Output the (x, y) coordinate of the center of the cell containing the given text.  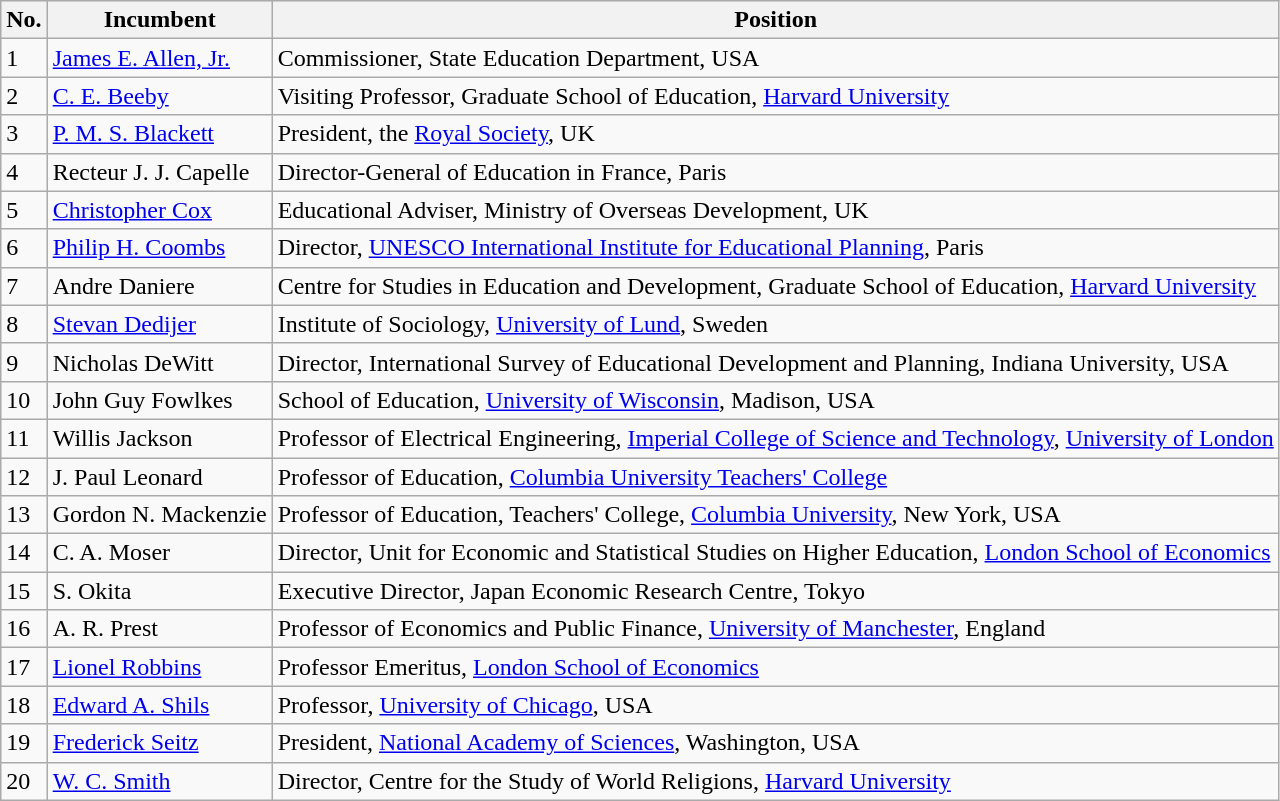
18 (24, 705)
W. C. Smith (160, 781)
J. Paul Leonard (160, 477)
Christopher Cox (160, 210)
School of Education, University of Wisconsin, Madison, USA (776, 400)
Educational Adviser, Ministry of Overseas Development, UK (776, 210)
10 (24, 400)
9 (24, 362)
Position (776, 20)
Professor of Economics and Public Finance, University of Manchester, England (776, 629)
2 (24, 96)
8 (24, 324)
15 (24, 591)
C. A. Moser (160, 553)
Willis Jackson (160, 438)
20 (24, 781)
13 (24, 515)
Director, Centre for the Study of World Religions, Harvard University (776, 781)
12 (24, 477)
Institute of Sociology, University of Lund, Sweden (776, 324)
Lionel Robbins (160, 667)
Stevan Dedijer (160, 324)
Gordon N. Mackenzie (160, 515)
Director, International Survey of Educational Development and Planning, Indiana University, USA (776, 362)
7 (24, 286)
Frederick Seitz (160, 743)
C. E. Beeby (160, 96)
President, National Academy of Sciences, Washington, USA (776, 743)
Professor of Electrical Engineering, Imperial College of Science and Technology, University of London (776, 438)
Edward A. Shils (160, 705)
Centre for Studies in Education and Development, Graduate School of Education, Harvard University (776, 286)
Andre Daniere (160, 286)
No. (24, 20)
Professor, University of Chicago, USA (776, 705)
3 (24, 134)
S. Okita (160, 591)
1 (24, 58)
Director, Unit for Economic and Statistical Studies on Higher Education, London School of Economics (776, 553)
Professor of Education, Columbia University Teachers' College (776, 477)
6 (24, 248)
Executive Director, Japan Economic Research Centre, Tokyo (776, 591)
President, the Royal Society, UK (776, 134)
Incumbent (160, 20)
19 (24, 743)
17 (24, 667)
James E. Allen, Jr. (160, 58)
14 (24, 553)
Visiting Professor, Graduate School of Education, Harvard University (776, 96)
P. M. S. Blackett (160, 134)
Professor of Education, Teachers' College, Columbia University, New York, USA (776, 515)
16 (24, 629)
John Guy Fowlkes (160, 400)
Commissioner, State Education Department, USA (776, 58)
11 (24, 438)
5 (24, 210)
Director, UNESCO International Institute for Educational Planning, Paris (776, 248)
4 (24, 172)
A. R. Prest (160, 629)
Professor Emeritus, London School of Economics (776, 667)
Director-General of Education in France, Paris (776, 172)
Philip H. Coombs (160, 248)
Recteur J. J. Capelle (160, 172)
Nicholas DeWitt (160, 362)
